Determine the (x, y) coordinate at the center of the cell enclosing the given text.  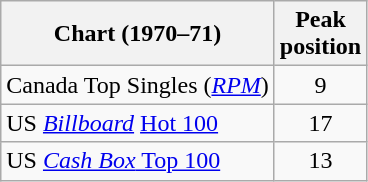
9 (320, 85)
US Cash Box Top 100 (138, 161)
13 (320, 161)
17 (320, 123)
Canada Top Singles (RPM) (138, 85)
US Billboard Hot 100 (138, 123)
Chart (1970–71) (138, 34)
Peakposition (320, 34)
